Provide the [x, y] coordinate of the cell's center where the given text is located.  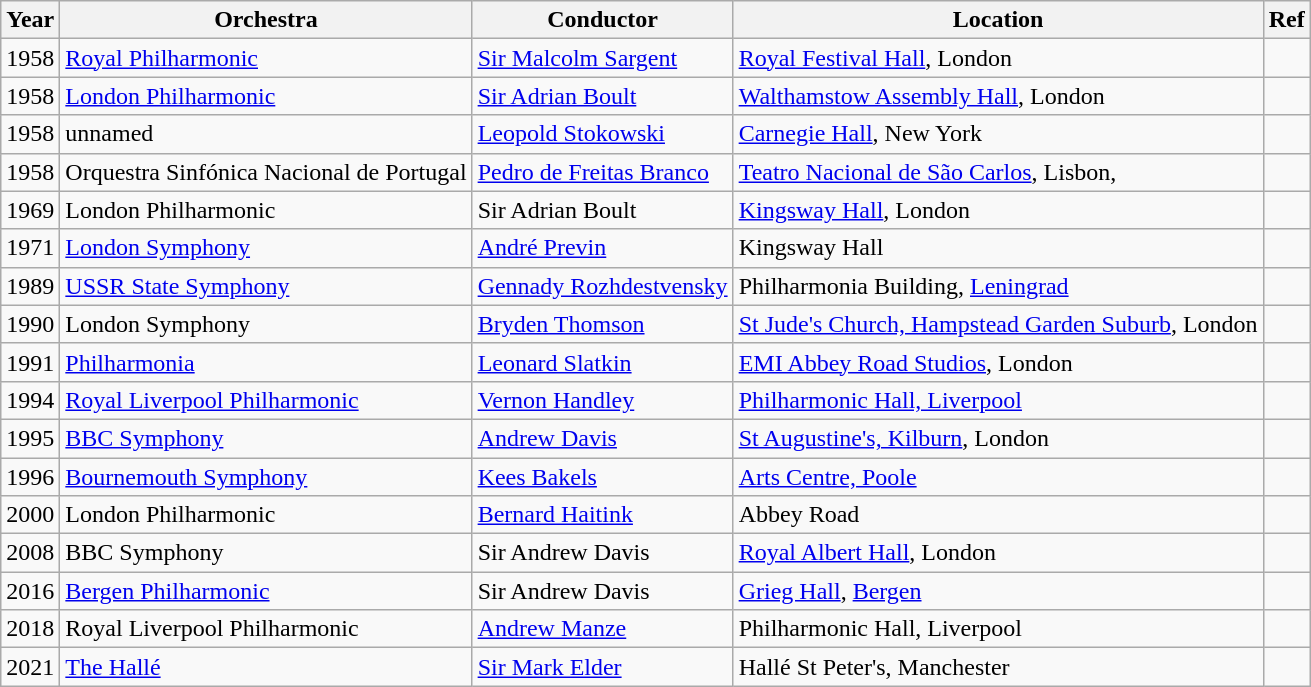
Grieg Hall, Bergen [998, 591]
André Previn [602, 248]
St Jude's Church, Hampstead Garden Suburb, London [998, 324]
Ref [1286, 20]
Orchestra [266, 20]
1969 [30, 210]
Walthamstow Assembly Hall, London [998, 96]
Vernon Handley [602, 400]
1991 [30, 362]
Conductor [602, 20]
The Hallé [266, 667]
Royal Albert Hall, London [998, 553]
unnamed [266, 134]
Philharmonia Building, Leningrad [998, 286]
Royal Festival Hall, London [998, 58]
USSR State Symphony [266, 286]
EMI Abbey Road Studios, London [998, 362]
2000 [30, 515]
Hallé St Peter's, Manchester [998, 667]
Kingsway Hall, London [998, 210]
Bernard Haitink [602, 515]
Orquestra Sinfónica Nacional de Portugal [266, 172]
1989 [30, 286]
St Augustine's, Kilburn, London [998, 438]
Arts Centre, Poole [998, 477]
1995 [30, 438]
Teatro Nacional de São Carlos, Lisbon, [998, 172]
Andrew Manze [602, 629]
Gennady Rozhdestvensky [602, 286]
Bryden Thomson [602, 324]
Kingsway Hall [998, 248]
1994 [30, 400]
Bergen Philharmonic [266, 591]
Year [30, 20]
Kees Bakels [602, 477]
2021 [30, 667]
Abbey Road [998, 515]
Leopold Stokowski [602, 134]
Bournemouth Symphony [266, 477]
Location [998, 20]
1996 [30, 477]
2016 [30, 591]
Pedro de Freitas Branco [602, 172]
Sir Mark Elder [602, 667]
2018 [30, 629]
1990 [30, 324]
1971 [30, 248]
Leonard Slatkin [602, 362]
Sir Malcolm Sargent [602, 58]
Philharmonia [266, 362]
Carnegie Hall, New York [998, 134]
2008 [30, 553]
Royal Philharmonic [266, 58]
Andrew Davis [602, 438]
